Scan for the cell matching the given text and deliver its (X, Y) coordinate at center. 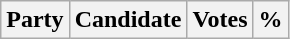
Votes (220, 20)
Candidate (128, 20)
% (270, 20)
Party (35, 20)
